Return [X, Y] of the center of cell containing provided text 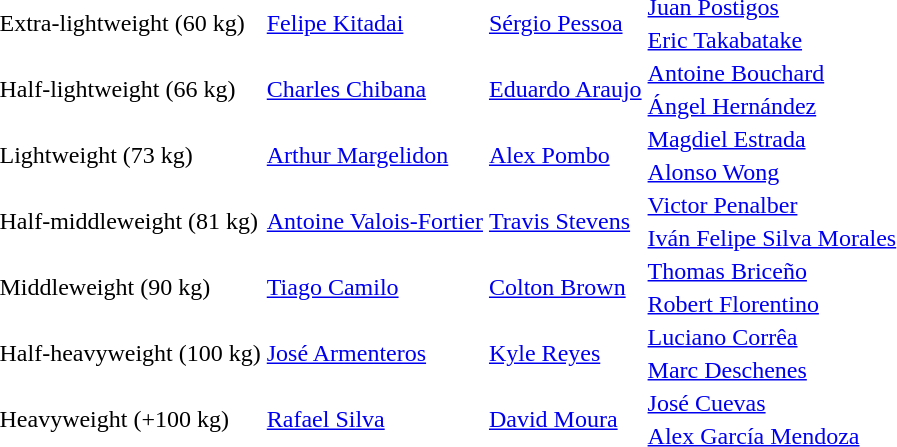
Colton Brown [565, 288]
Charles Chibana [374, 90]
Alex Pombo [565, 156]
Antoine Valois-Fortier [374, 222]
Kyle Reyes [565, 354]
Arthur Margelidon [374, 156]
José Armenteros [374, 354]
Eduardo Araujo [565, 90]
Tiago Camilo [374, 288]
Travis Stevens [565, 222]
